Return the (X, Y) coordinate for the center point of the cell that contains the specified text.  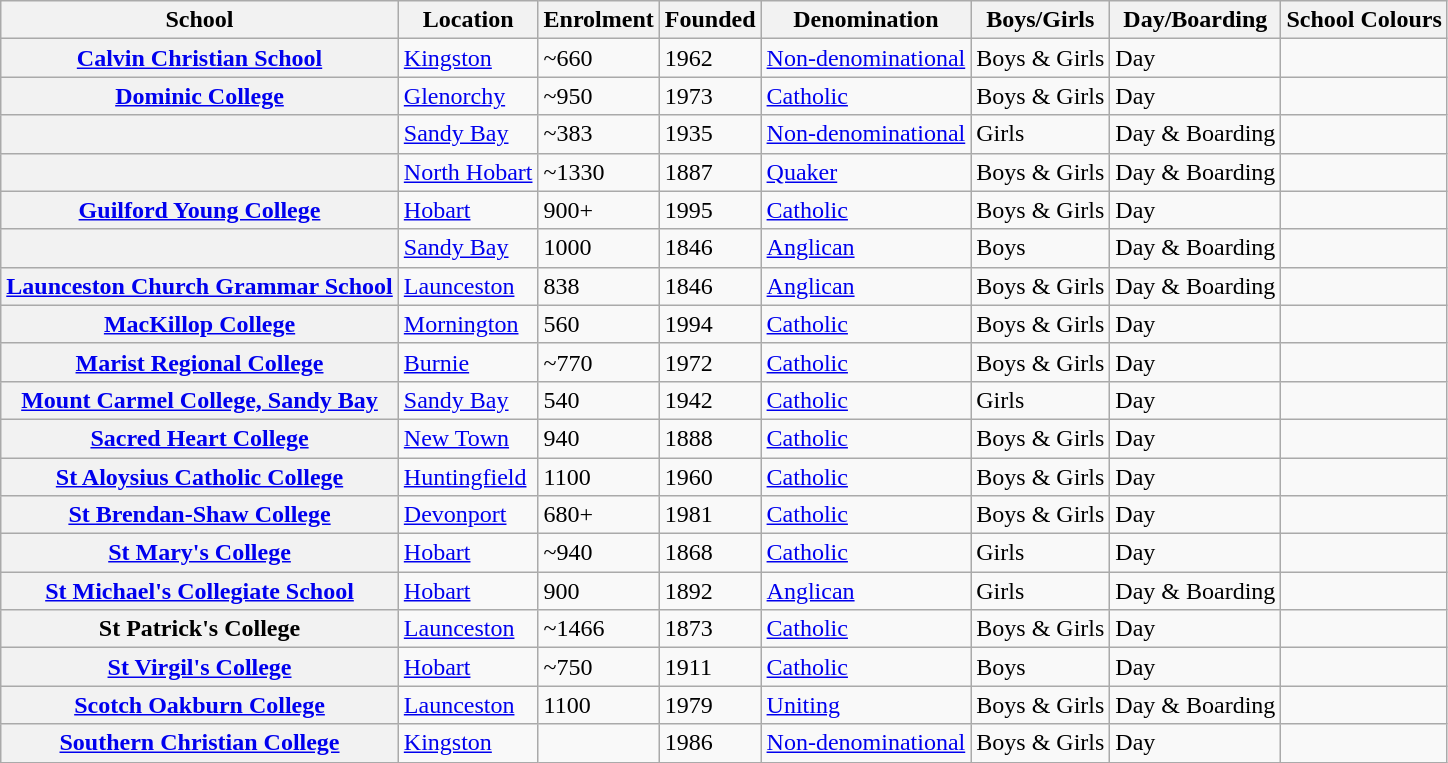
1986 (710, 743)
Founded (710, 20)
1972 (710, 362)
1942 (710, 400)
Location (468, 20)
1000 (598, 248)
Quaker (866, 172)
838 (598, 286)
1935 (710, 134)
Launceston Church Grammar School (200, 286)
900+ (598, 210)
1888 (710, 438)
Devonport (468, 515)
1979 (710, 705)
MacKillop College (200, 324)
1892 (710, 591)
Mount Carmel College, Sandy Bay (200, 400)
1994 (710, 324)
1981 (710, 515)
~950 (598, 96)
Glenorchy (468, 96)
1868 (710, 553)
New Town (468, 438)
Uniting (866, 705)
St Brendan-Shaw College (200, 515)
Dominic College (200, 96)
St Patrick's College (200, 629)
Huntingfield (468, 477)
Burnie (468, 362)
940 (598, 438)
~660 (598, 58)
~770 (598, 362)
1960 (710, 477)
~1330 (598, 172)
Mornington (468, 324)
Denomination (866, 20)
Guilford Young College (200, 210)
School (200, 20)
~1466 (598, 629)
560 (598, 324)
540 (598, 400)
St Mary's College (200, 553)
1887 (710, 172)
St Michael's Collegiate School (200, 591)
900 (598, 591)
Boys/Girls (1040, 20)
~383 (598, 134)
Calvin Christian School (200, 58)
Enrolment (598, 20)
St Virgil's College (200, 667)
Southern Christian College (200, 743)
Marist Regional College (200, 362)
1973 (710, 96)
1873 (710, 629)
1962 (710, 58)
~940 (598, 553)
~750 (598, 667)
Day/Boarding (1196, 20)
Scotch Oakburn College (200, 705)
Sacred Heart College (200, 438)
St Aloysius Catholic College (200, 477)
North Hobart (468, 172)
1995 (710, 210)
1911 (710, 667)
680+ (598, 515)
School Colours (1364, 20)
